Identify which cell holds the provided text, then report its (X, Y) central coordinate. 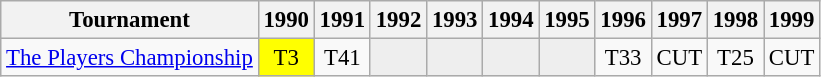
T3 (286, 58)
T33 (623, 58)
1990 (286, 20)
1991 (342, 20)
T41 (342, 58)
1994 (511, 20)
1996 (623, 20)
1997 (679, 20)
Tournament (130, 20)
1992 (398, 20)
1999 (792, 20)
1995 (567, 20)
T25 (735, 58)
The Players Championship (130, 58)
1993 (455, 20)
1998 (735, 20)
